Determine the [X, Y] coordinate at the center of the cell enclosing the given text.  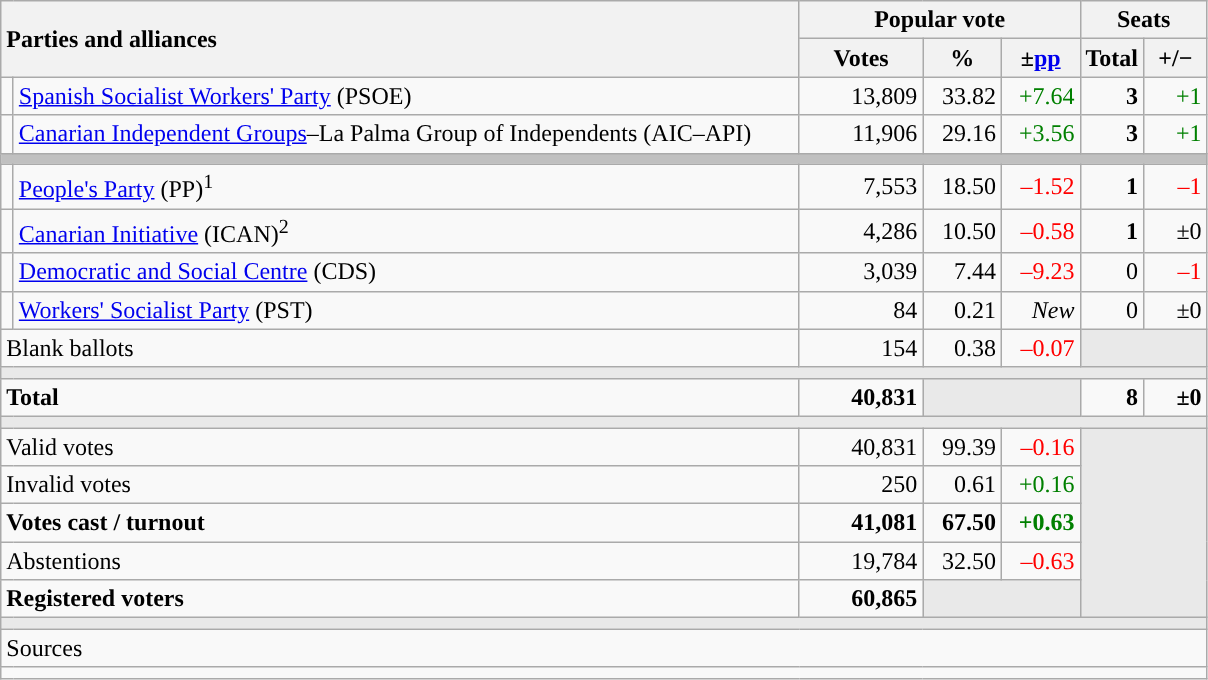
Invalid votes [400, 485]
Parties and alliances [400, 39]
18.50 [962, 186]
Popular vote [940, 20]
Canarian Initiative (ICAN)2 [406, 232]
People's Party (PP)1 [406, 186]
–0.16 [1040, 447]
99.39 [962, 447]
0.61 [962, 485]
11,906 [861, 134]
250 [861, 485]
–0.63 [1040, 561]
13,809 [861, 96]
Workers' Socialist Party (PST) [406, 310]
Votes cast / turnout [400, 523]
Abstentions [400, 561]
0.38 [962, 348]
Canarian Independent Groups–La Palma Group of Independents (AIC–API) [406, 134]
84 [861, 310]
+7.64 [1040, 96]
–1.52 [1040, 186]
–0.07 [1040, 348]
±pp [1040, 58]
3,039 [861, 272]
41,081 [861, 523]
154 [861, 348]
67.50 [962, 523]
–0.58 [1040, 232]
10.50 [962, 232]
Registered voters [400, 599]
7,553 [861, 186]
60,865 [861, 599]
–9.23 [1040, 272]
Spanish Socialist Workers' Party (PSOE) [406, 96]
4,286 [861, 232]
19,784 [861, 561]
Valid votes [400, 447]
Seats [1144, 20]
+0.16 [1040, 485]
32.50 [962, 561]
Votes [861, 58]
+3.56 [1040, 134]
Democratic and Social Centre (CDS) [406, 272]
0.21 [962, 310]
29.16 [962, 134]
+0.63 [1040, 523]
New [1040, 310]
% [962, 58]
Blank ballots [400, 348]
7.44 [962, 272]
8 [1112, 397]
+/− [1176, 58]
33.82 [962, 96]
Sources [604, 648]
